Detect which cell encompasses the target text, then output its (X, Y) center coordinate. 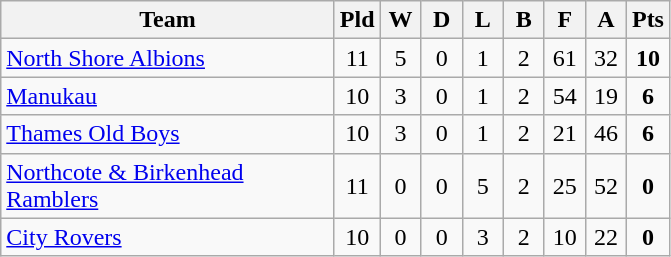
61 (564, 58)
Team (168, 20)
A (606, 20)
Northcote & Birkenhead Ramblers (168, 186)
54 (564, 96)
Thames Old Boys (168, 134)
25 (564, 186)
Pld (357, 20)
B (524, 20)
W (400, 20)
North Shore Albions (168, 58)
52 (606, 186)
21 (564, 134)
19 (606, 96)
City Rovers (168, 237)
D (442, 20)
22 (606, 237)
32 (606, 58)
L (482, 20)
F (564, 20)
Pts (648, 20)
46 (606, 134)
Manukau (168, 96)
